Locate the cell with the specified text and output its [x, y] center coordinate. 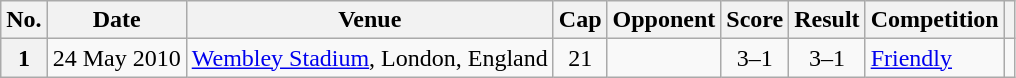
Wembley Stadium, London, England [370, 58]
Opponent [664, 20]
Friendly [934, 58]
Venue [370, 20]
Score [755, 20]
24 May 2010 [116, 58]
Competition [934, 20]
No. [24, 20]
21 [580, 58]
Result [827, 20]
1 [24, 58]
Date [116, 20]
Cap [580, 20]
